Locate the cell with the specified text and output its (x, y) center coordinate. 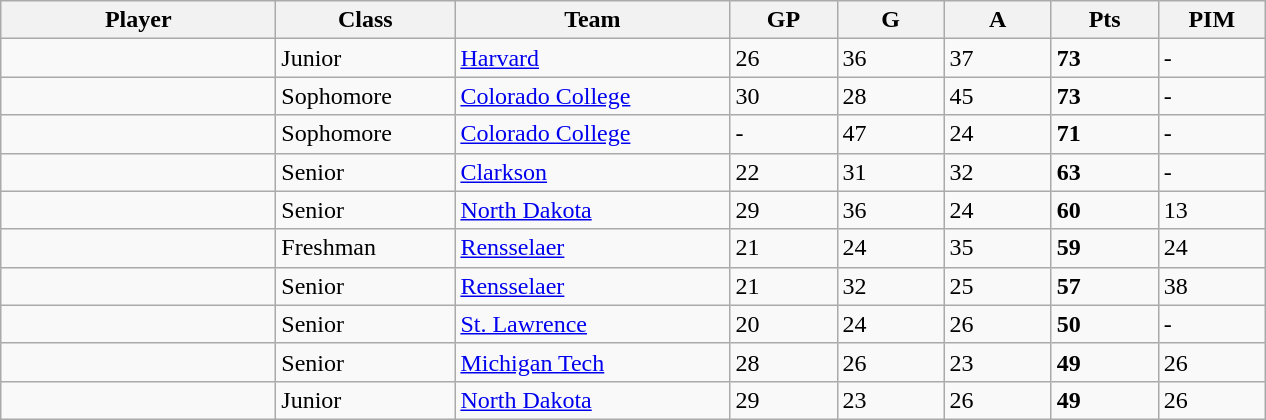
45 (998, 96)
57 (1104, 286)
50 (1104, 324)
71 (1104, 134)
Pts (1104, 20)
63 (1104, 172)
GP (784, 20)
22 (784, 172)
Player (138, 20)
25 (998, 286)
Michigan Tech (592, 362)
35 (998, 248)
G (890, 20)
Team (592, 20)
13 (1212, 210)
Harvard (592, 58)
20 (784, 324)
38 (1212, 286)
PIM (1212, 20)
Clarkson (592, 172)
St. Lawrence (592, 324)
31 (890, 172)
A (998, 20)
60 (1104, 210)
47 (890, 134)
30 (784, 96)
Class (366, 20)
59 (1104, 248)
37 (998, 58)
Freshman (366, 248)
